For the text-containing cell, return its midpoint in (x, y) coordinate format. 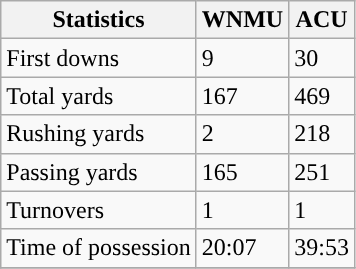
9 (242, 58)
ACU (322, 20)
Passing yards (99, 172)
Rushing yards (99, 134)
39:53 (322, 248)
30 (322, 58)
165 (242, 172)
Time of possession (99, 248)
First downs (99, 58)
20:07 (242, 248)
218 (322, 134)
167 (242, 96)
WNMU (242, 20)
Turnovers (99, 210)
2 (242, 134)
Statistics (99, 20)
469 (322, 96)
251 (322, 172)
Total yards (99, 96)
